Search for the cell housing the specified text and yield its [X, Y] center coordinate. 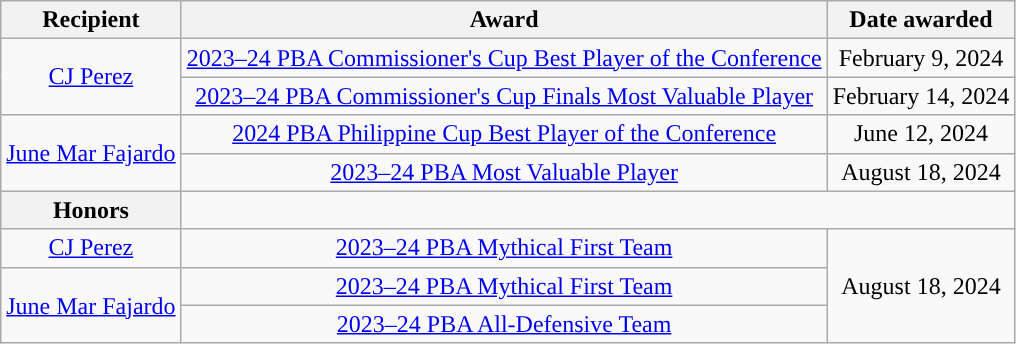
Award [504, 20]
2023–24 PBA Commissioner's Cup Finals Most Valuable Player [504, 96]
February 14, 2024 [921, 96]
February 9, 2024 [921, 58]
Honors [91, 210]
June 12, 2024 [921, 134]
2024 PBA Philippine Cup Best Player of the Conference [504, 134]
Date awarded [921, 20]
Recipient [91, 20]
2023–24 PBA Most Valuable Player [504, 172]
2023–24 PBA Commissioner's Cup Best Player of the Conference [504, 58]
2023–24 PBA All-Defensive Team [504, 324]
